Search for the cell housing the specified text and yield its (x, y) center coordinate. 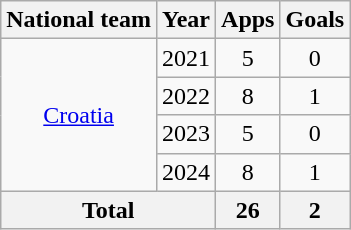
2023 (186, 134)
2024 (186, 172)
2022 (186, 96)
Croatia (79, 115)
Apps (248, 20)
Year (186, 20)
Total (108, 210)
2021 (186, 58)
2 (315, 210)
Goals (315, 20)
National team (79, 20)
26 (248, 210)
